Find where the given text appears and provide that cell's center as [X, Y] coordinate. 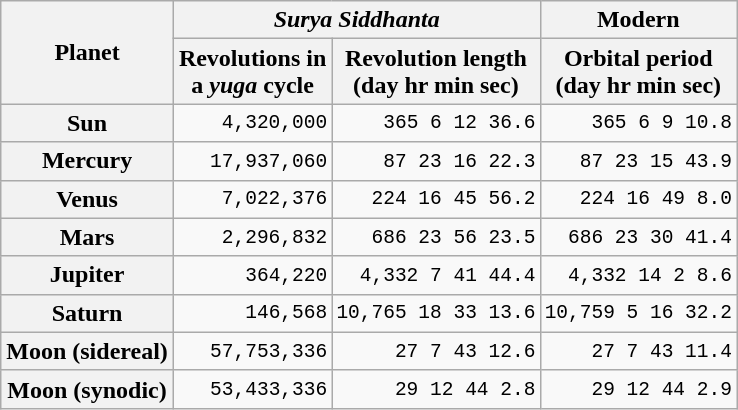
87 23 16 22.3 [436, 161]
224 16 45 56.2 [436, 199]
4,332 7 41 44.4 [436, 275]
Mercury [88, 161]
29 12 44 2.8 [436, 389]
364,220 [252, 275]
27 7 43 12.6 [436, 351]
7,022,376 [252, 199]
Moon (sidereal) [88, 351]
27 7 43 11.4 [638, 351]
365 6 12 36.6 [436, 123]
29 12 44 2.9 [638, 389]
2,296,832 [252, 237]
365 6 9 10.8 [638, 123]
Mars [88, 237]
224 16 49 8.0 [638, 199]
Revolutions ina yuga cycle [252, 72]
10,759 5 16 32.2 [638, 313]
57,753,336 [252, 351]
4,332 14 2 8.6 [638, 275]
686 23 30 41.4 [638, 237]
Surya Siddhanta [356, 20]
53,433,336 [252, 389]
87 23 15 43.9 [638, 161]
17,937,060 [252, 161]
Planet [88, 52]
Revolution length(day hr min sec) [436, 72]
686 23 56 23.5 [436, 237]
10,765 18 33 13.6 [436, 313]
Venus [88, 199]
Sun [88, 123]
Saturn [88, 313]
Moon (synodic) [88, 389]
Modern [638, 20]
Orbital period(day hr min sec) [638, 72]
146,568 [252, 313]
Jupiter [88, 275]
4,320,000 [252, 123]
